Determine the (x, y) coordinate at the center of the cell enclosing the given text.  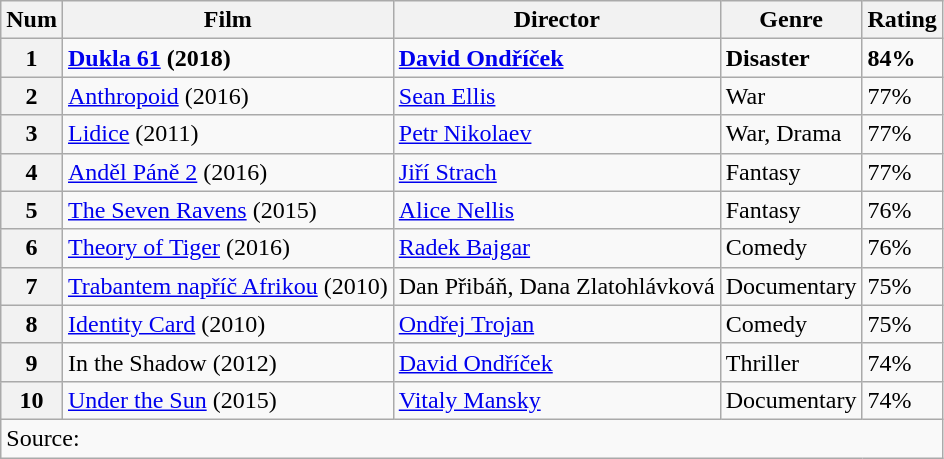
Ondřej Trojan (556, 324)
Thriller (791, 362)
2 (32, 96)
1 (32, 58)
Under the Sun (2015) (228, 400)
Dan Přibáň, Dana Zlatohlávková (556, 286)
5 (32, 210)
Anděl Páně 2 (2016) (228, 172)
Vitaly Mansky (556, 400)
Num (32, 20)
3 (32, 134)
8 (32, 324)
Alice Nellis (556, 210)
Genre (791, 20)
In the Shadow (2012) (228, 362)
Director (556, 20)
Disaster (791, 58)
Lidice (2011) (228, 134)
Source: (472, 438)
Sean Ellis (556, 96)
War, Drama (791, 134)
Trabantem napříč Afrikou (2010) (228, 286)
War (791, 96)
9 (32, 362)
Anthropoid (2016) (228, 96)
Petr Nikolaev (556, 134)
The Seven Ravens (2015) (228, 210)
4 (32, 172)
Theory of Tiger (2016) (228, 248)
84% (902, 58)
Jiří Strach (556, 172)
6 (32, 248)
7 (32, 286)
Film (228, 20)
Radek Bajgar (556, 248)
Identity Card (2010) (228, 324)
Rating (902, 20)
Dukla 61 (2018) (228, 58)
10 (32, 400)
